Pinpoint the cell where the given text exists, returning its [x, y] midpoint coordinate. 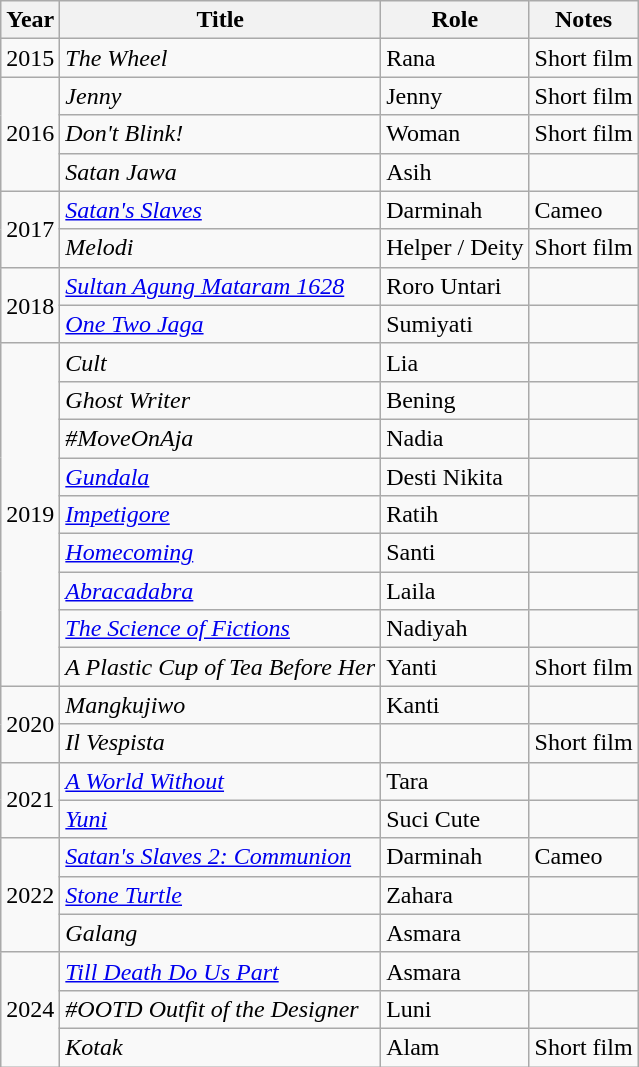
2020 [30, 724]
2018 [30, 305]
2016 [30, 134]
Woman [455, 134]
Suci Cute [455, 819]
Year [30, 20]
2015 [30, 58]
Laila [455, 591]
Satan Jawa [220, 172]
2017 [30, 229]
Role [455, 20]
Mangkujiwo [220, 705]
A World Without [220, 781]
The Science of Fictions [220, 629]
Santi [455, 553]
Sumiyati [455, 324]
Roro Untari [455, 286]
Alam [455, 1047]
Homecoming [220, 553]
Yuni [220, 819]
Nadiyah [455, 629]
Sultan Agung Mataram 1628 [220, 286]
2019 [30, 514]
Lia [455, 362]
Title [220, 20]
One Two Jaga [220, 324]
Melodi [220, 248]
#MoveOnAja [220, 438]
Kotak [220, 1047]
Cult [220, 362]
Till Death Do Us Part [220, 971]
A Plastic Cup of Tea Before Her [220, 667]
Galang [220, 933]
Don't Blink! [220, 134]
Kanti [455, 705]
Zahara [455, 895]
Helper / Deity [455, 248]
2021 [30, 800]
Ghost Writer [220, 400]
Impetigore [220, 515]
The Wheel [220, 58]
Abracadabra [220, 591]
Satan's Slaves [220, 210]
Yanti [455, 667]
2024 [30, 1009]
Luni [455, 1009]
Satan's Slaves 2: Communion [220, 857]
2022 [30, 895]
Bening [455, 400]
#OOTD Outfit of the Designer [220, 1009]
Il Vespista [220, 743]
Asih [455, 172]
Gundala [220, 477]
Desti Nikita [455, 477]
Rana [455, 58]
Tara [455, 781]
Notes [584, 20]
Ratih [455, 515]
Stone Turtle [220, 895]
Nadia [455, 438]
